Return the [x, y] coordinate for the center point of the cell that contains the specified text.  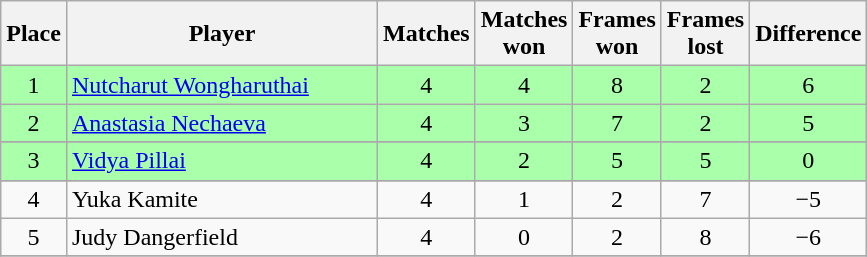
Place [34, 34]
Frames won [617, 34]
Difference [808, 34]
6 [808, 85]
Yuka Kamite [222, 199]
Matches [427, 34]
Player [222, 34]
Nutcharut Wongharuthai [222, 85]
Anastasia Nechaeva [222, 123]
Vidya Pillai [222, 161]
−5 [808, 199]
Judy Dangerfield [222, 237]
−6 [808, 237]
Matches won [524, 34]
Frames lost [705, 34]
